Detect which cell encompasses the target text, then output its (X, Y) center coordinate. 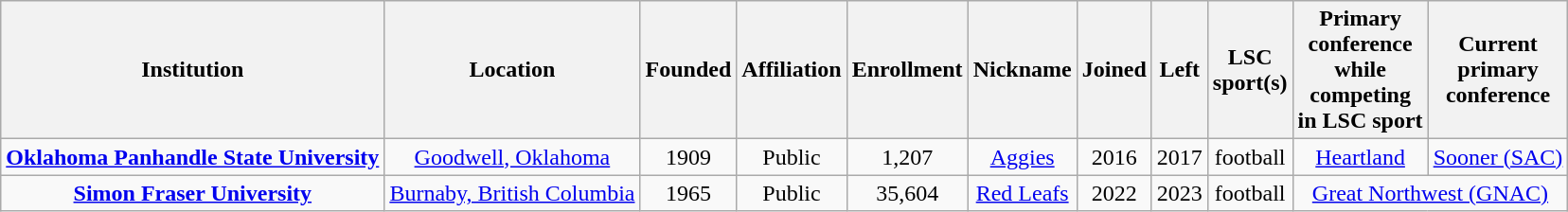
Great Northwest (GNAC) (1430, 193)
Aggies (1023, 157)
Simon Fraser University (193, 193)
Joined (1114, 70)
1,207 (907, 157)
Institution (193, 70)
2017 (1180, 157)
35,604 (907, 193)
Goodwell, Oklahoma (512, 157)
2023 (1180, 193)
2016 (1114, 157)
Founded (688, 70)
2022 (1114, 193)
Enrollment (907, 70)
1965 (688, 193)
Nickname (1023, 70)
Burnaby, British Columbia (512, 193)
Affiliation (792, 70)
Location (512, 70)
Red Leafs (1023, 193)
Currentprimaryconference (1498, 70)
Primaryconferencewhilecompetingin LSC sport (1360, 70)
LSCsport(s) (1250, 70)
Oklahoma Panhandle State University (193, 157)
1909 (688, 157)
Left (1180, 70)
Sooner (SAC) (1498, 157)
Heartland (1360, 157)
